Extract the [X, Y] coordinate from the center of the cell holding the provided text.  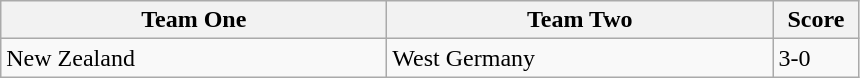
3-0 [816, 58]
Score [816, 20]
New Zealand [194, 58]
Team Two [580, 20]
West Germany [580, 58]
Team One [194, 20]
